Pinpoint the cell where the given text exists, returning its [X, Y] midpoint coordinate. 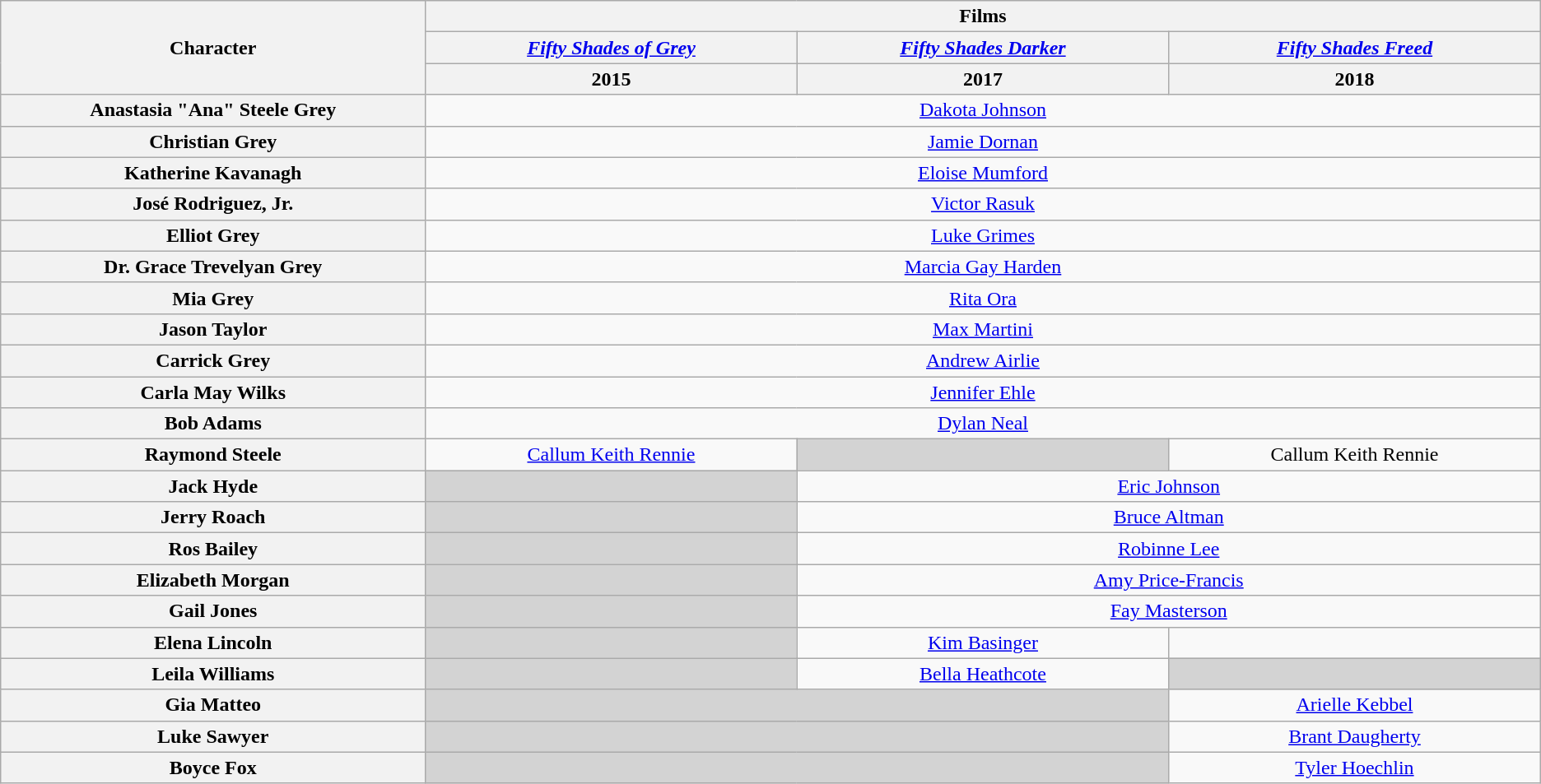
Jamie Dornan [983, 141]
Jennifer Ehle [983, 392]
2017 [983, 79]
Carla May Wilks [213, 392]
Andrew Airlie [983, 360]
Luke Sawyer [213, 736]
Fifty Shades Freed [1355, 48]
Tyler Hoechlin [1355, 768]
Dr. Grace Trevelyan Grey [213, 267]
Dakota Johnson [983, 110]
Carrick Grey [213, 360]
2018 [1355, 79]
Amy Price-Francis [1169, 580]
Fifty Shades Darker [983, 48]
Jerry Roach [213, 517]
José Rodriguez, Jr. [213, 204]
Dylan Neal [983, 424]
Fay Masterson [1169, 611]
2015 [612, 79]
Katherine Kavanagh [213, 173]
Ros Bailey [213, 549]
Jack Hyde [213, 486]
Robinne Lee [1169, 549]
Eloise Mumford [983, 173]
Luke Grimes [983, 235]
Gia Matteo [213, 705]
Elizabeth Morgan [213, 580]
Victor Rasuk [983, 204]
Elliot Grey [213, 235]
Character [213, 48]
Arielle Kebbel [1355, 705]
Fifty Shades of Grey [612, 48]
Raymond Steele [213, 455]
Bella Heathcote [983, 674]
Max Martini [983, 329]
Rita Ora [983, 298]
Marcia Gay Harden [983, 267]
Boyce Fox [213, 768]
Jason Taylor [213, 329]
Mia Grey [213, 298]
Kim Basinger [983, 643]
Brant Daugherty [1355, 736]
Eric Johnson [1169, 486]
Films [983, 16]
Gail Jones [213, 611]
Anastasia "Ana" Steele Grey [213, 110]
Christian Grey [213, 141]
Bruce Altman [1169, 517]
Bob Adams [213, 424]
Leila Williams [213, 674]
Elena Lincoln [213, 643]
